Output the [X, Y] coordinate of the center of the cell containing the given text.  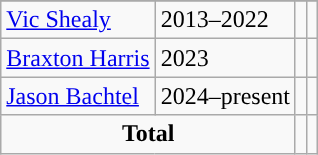
Jason Bachtel [78, 96]
Vic Shealy [78, 20]
2013–2022 [225, 20]
Braxton Harris [78, 58]
2024–present [225, 96]
Total [148, 134]
2023 [225, 58]
